Provide the (x, y) coordinate of the cell's center where the given text is located.  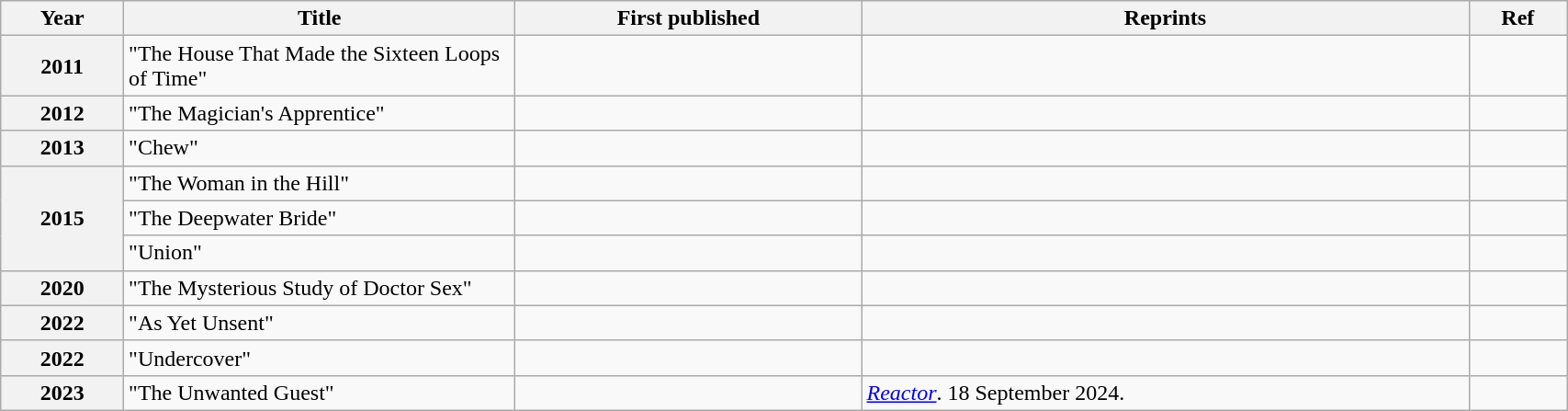
2011 (62, 66)
"As Yet Unsent" (320, 323)
2012 (62, 113)
Ref (1517, 18)
"Chew" (320, 148)
2015 (62, 218)
Title (320, 18)
Reactor. 18 September 2024. (1165, 393)
"Undercover" (320, 358)
Reprints (1165, 18)
"The House That Made the Sixteen Loops of Time" (320, 66)
"The Deepwater Bride" (320, 218)
2020 (62, 288)
First published (689, 18)
"The Magician's Apprentice" (320, 113)
2023 (62, 393)
"Union" (320, 253)
"The Mysterious Study of Doctor Sex" (320, 288)
"The Woman in the Hill" (320, 183)
"The Unwanted Guest" (320, 393)
2013 (62, 148)
Year (62, 18)
